Detect which cell encompasses the target text, then output its (X, Y) center coordinate. 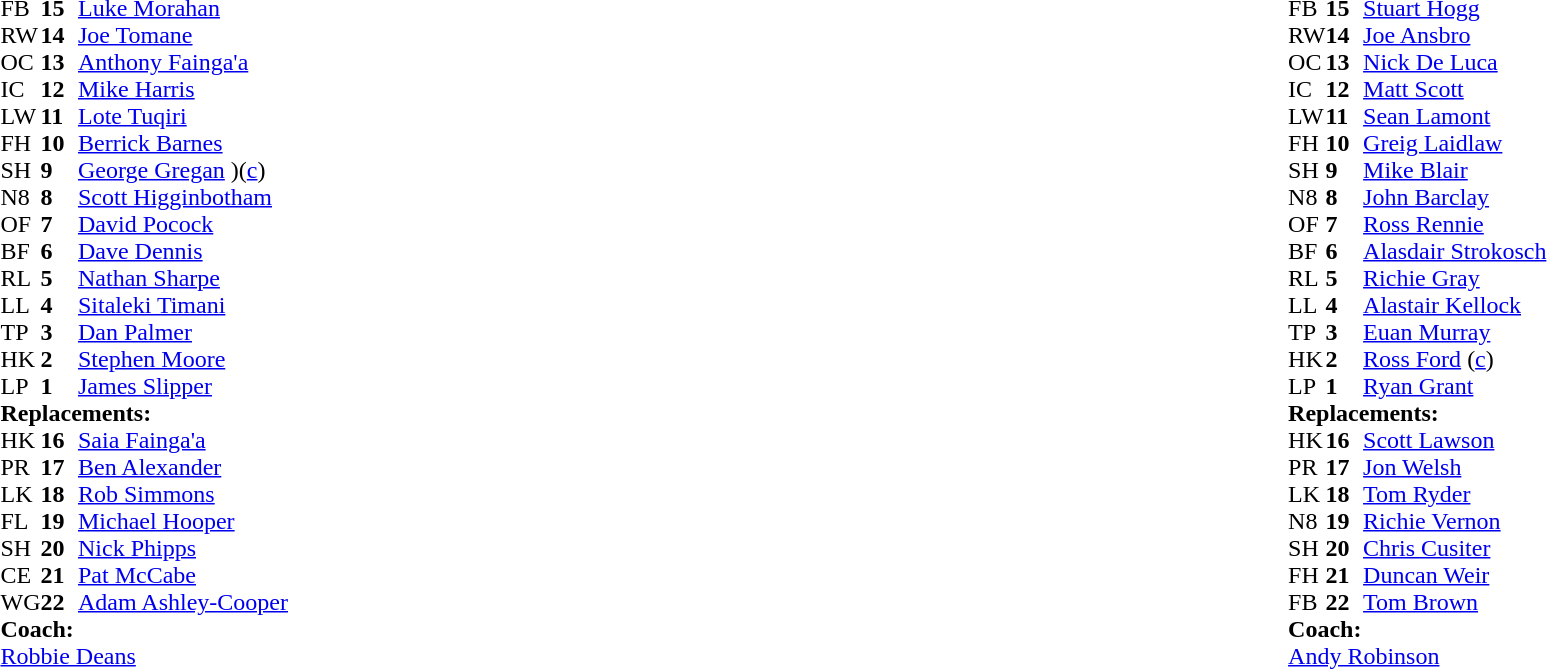
Alastair Kellock (1454, 306)
Stephen Moore (183, 360)
Robbie Deans (144, 656)
Scott Higginbotham (183, 198)
Euan Murray (1454, 332)
Joe Ansbro (1454, 36)
Ross Rennie (1454, 224)
FL (20, 522)
Greig Laidlaw (1454, 144)
Andy Robinson (1417, 656)
Dan Palmer (183, 332)
David Pocock (183, 224)
Sean Lamont (1454, 116)
Richie Gray (1454, 278)
Scott Lawson (1454, 440)
Matt Scott (1454, 90)
Tom Brown (1454, 602)
Tom Ryder (1454, 494)
James Slipper (183, 386)
Jon Welsh (1454, 468)
Chris Cusiter (1454, 548)
CE (20, 576)
George Gregan )(c) (183, 170)
Pat McCabe (183, 576)
Sitaleki Timani (183, 306)
Richie Vernon (1454, 522)
Dave Dennis (183, 252)
Saia Fainga'a (183, 440)
Lote Tuqiri (183, 116)
Mike Blair (1454, 170)
Berrick Barnes (183, 144)
Nathan Sharpe (183, 278)
Nick De Luca (1454, 62)
Ross Ford (c) (1454, 360)
Rob Simmons (183, 494)
Mike Harris (183, 90)
John Barclay (1454, 198)
Anthony Fainga'a (183, 62)
Ryan Grant (1454, 386)
Duncan Weir (1454, 576)
Joe Tomane (183, 36)
Ben Alexander (183, 468)
Alasdair Strokosch (1454, 252)
Michael Hooper (183, 522)
FB (1307, 602)
Nick Phipps (183, 548)
Adam Ashley-Cooper (183, 602)
WG (20, 602)
